Provide the [X, Y] coordinate of the cell's center where the given text is located.  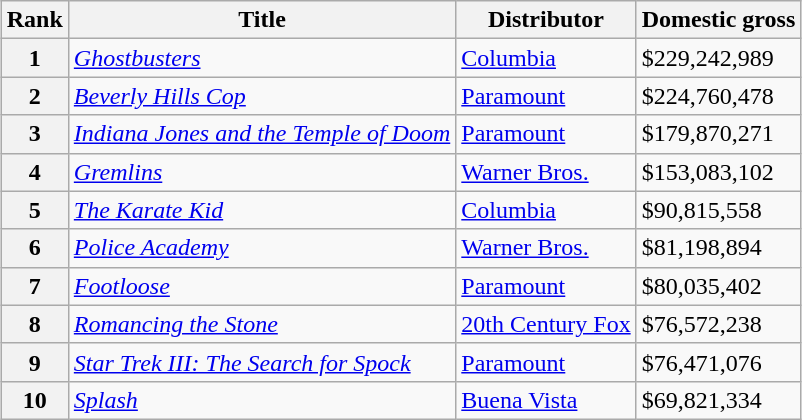
Buena Vista [546, 400]
9 [34, 362]
2 [34, 96]
Distributor [546, 20]
Footloose [262, 286]
20th Century Fox [546, 324]
Beverly Hills Cop [262, 96]
$76,471,076 [718, 362]
$69,821,334 [718, 400]
$90,815,558 [718, 210]
8 [34, 324]
Title [262, 20]
3 [34, 134]
7 [34, 286]
$81,198,894 [718, 248]
$229,242,989 [718, 58]
Rank [34, 20]
$80,035,402 [718, 286]
Gremlins [262, 172]
$153,083,102 [718, 172]
4 [34, 172]
The Karate Kid [262, 210]
5 [34, 210]
Indiana Jones and the Temple of Doom [262, 134]
1 [34, 58]
Star Trek III: The Search for Spock [262, 362]
Splash [262, 400]
$224,760,478 [718, 96]
Police Academy [262, 248]
Domestic gross [718, 20]
$179,870,271 [718, 134]
$76,572,238 [718, 324]
Ghostbusters [262, 58]
10 [34, 400]
Romancing the Stone [262, 324]
6 [34, 248]
